Scan for the cell matching the given text and deliver its (X, Y) coordinate at center. 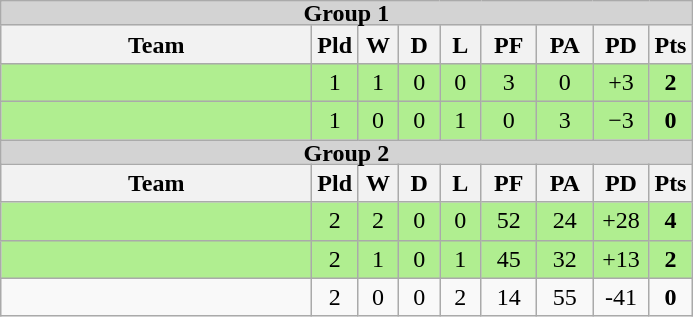
14 (509, 297)
55 (565, 297)
−3 (621, 120)
32 (565, 259)
24 (565, 221)
52 (509, 221)
Group 1 (346, 14)
45 (509, 259)
+28 (621, 221)
+3 (621, 82)
4 (670, 221)
Group 2 (346, 152)
-41 (621, 297)
+13 (621, 259)
